Pinpoint the cell where the given text exists, returning its [X, Y] midpoint coordinate. 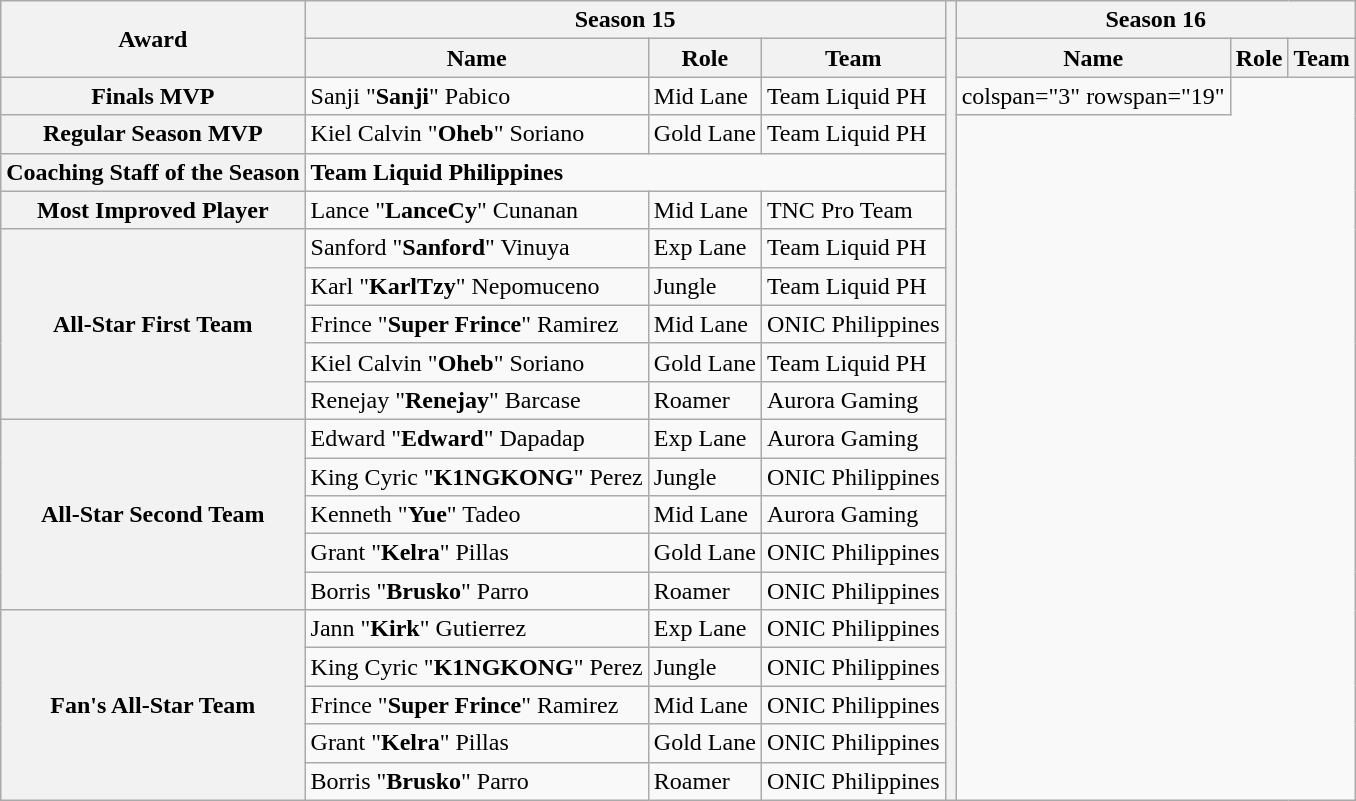
Season 15 [625, 20]
Sanford "Sanford" Vinuya [476, 248]
Team Liquid Philippines [625, 172]
Karl "KarlTzy" Nepomuceno [476, 286]
Fan's All-Star Team [153, 705]
Season 16 [1156, 20]
colspan="3" rowspan="19" [1093, 96]
Edward "Edward" Dapadap [476, 438]
All-Star First Team [153, 324]
Award [153, 39]
Coaching Staff of the Season [153, 172]
Regular Season MVP [153, 134]
Renejay "Renejay" Barcase [476, 400]
TNC Pro Team [853, 210]
Sanji "Sanji" Pabico [476, 96]
Most Improved Player [153, 210]
Kenneth "Yue" Tadeo [476, 515]
Lance "LanceCy" Cunanan [476, 210]
All-Star Second Team [153, 514]
Finals MVP [153, 96]
Jann "Kirk" Gutierrez [476, 629]
